Identify which cell holds the provided text, then report its [x, y] central coordinate. 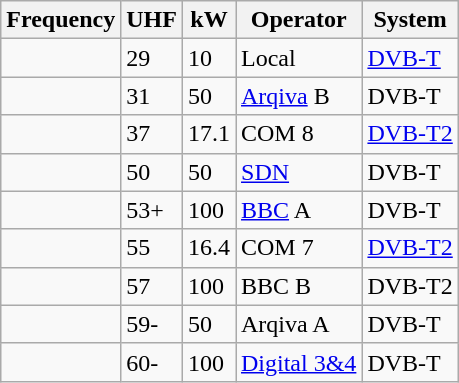
16.4 [208, 248]
SDN [299, 172]
Local [299, 58]
Operator [299, 20]
55 [152, 248]
Arqiva A [299, 324]
Digital 3&4 [299, 362]
37 [152, 134]
UHF [152, 20]
COM 7 [299, 248]
60- [152, 362]
Frequency [61, 20]
kW [208, 20]
BBC A [299, 210]
29 [152, 58]
17.1 [208, 134]
System [410, 20]
BBC B [299, 286]
Arqiva B [299, 96]
10 [208, 58]
53+ [152, 210]
31 [152, 96]
57 [152, 286]
COM 8 [299, 134]
59- [152, 324]
